Determine the [x, y] coordinate at the center of the cell enclosing the given text.  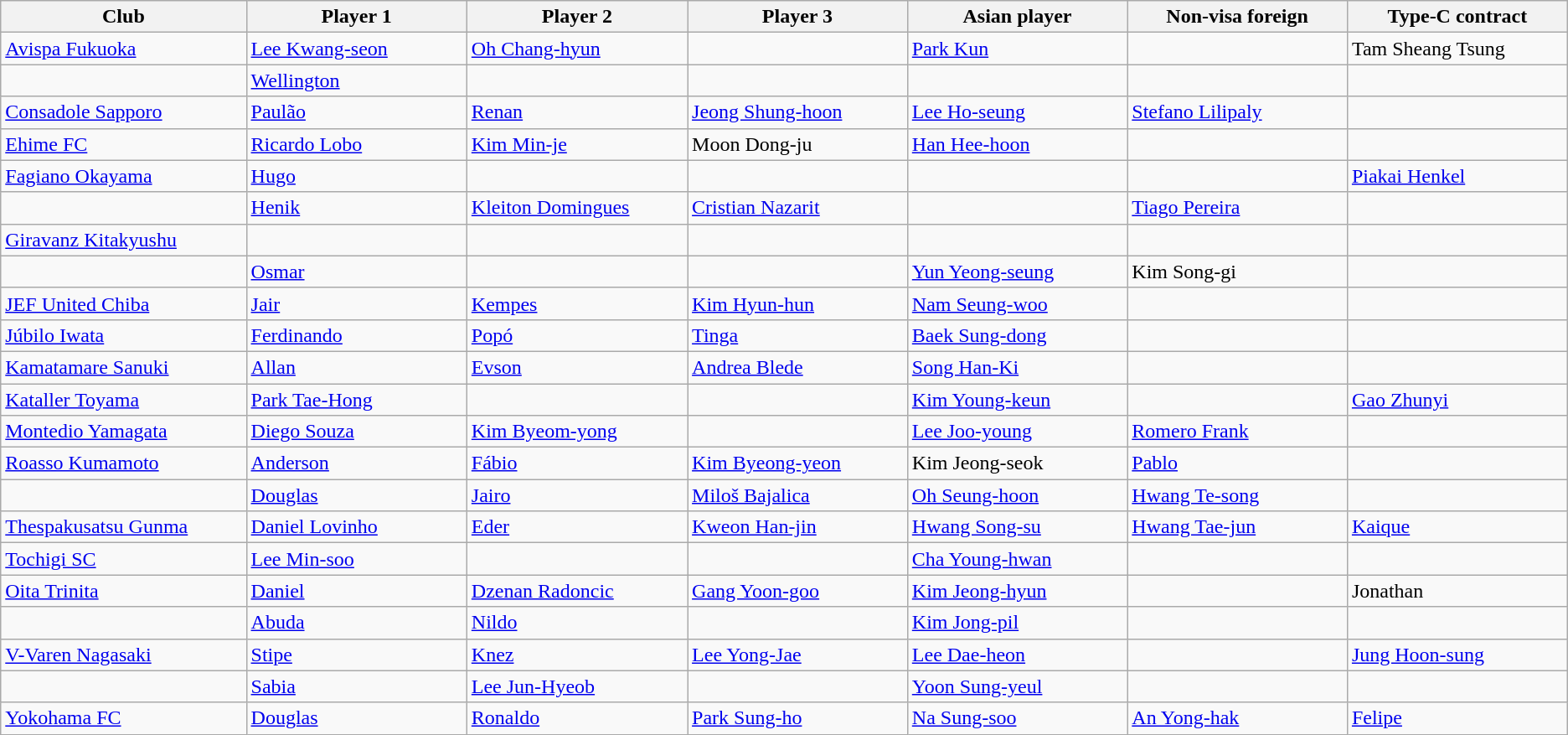
Jairo [576, 495]
Stefano Lilipaly [1238, 112]
Kataller Toyama [124, 400]
Abuda [357, 623]
Park Kun [1017, 49]
Na Sung-soo [1017, 718]
Kim Byeom-yong [576, 432]
Ferdinando [357, 335]
Baek Sung-dong [1017, 335]
Kim Young-keun [1017, 400]
Oh Chang-hyun [576, 49]
Lee Min-soo [357, 559]
Felipe [1457, 718]
Ehime FC [124, 144]
Osmar [357, 272]
Júbilo Iwata [124, 335]
Kim Byeong-yeon [797, 463]
An Yong-hak [1238, 718]
Piakai Henkel [1457, 176]
Gang Yoon-goo [797, 591]
Asian player [1017, 17]
Lee Jun-Hyeob [576, 686]
Gao Zhunyi [1457, 400]
Andrea Blede [797, 367]
Non-visa foreign [1238, 17]
Yun Yeong-seung [1017, 272]
Hwang Song-su [1017, 527]
Kim Hyun-hun [797, 303]
Sabia [357, 686]
Fábio [576, 463]
Cristian Nazarit [797, 208]
Club [124, 17]
Kempes [576, 303]
Tinga [797, 335]
Paulão [357, 112]
Lee Joo-young [1017, 432]
JEF United Chiba [124, 303]
Player 2 [576, 17]
Tam Sheang Tsung [1457, 49]
Nam Seung-woo [1017, 303]
Jung Hoon-sung [1457, 655]
Anderson [357, 463]
Roasso Kumamoto [124, 463]
Han Hee-hoon [1017, 144]
Type-C contract [1457, 17]
Kim Jeong-seok [1017, 463]
Stipe [357, 655]
Henik [357, 208]
Consadole Sapporo [124, 112]
V-Varen Nagasaki [124, 655]
Giravanz Kitakyushu [124, 240]
Hwang Te-song [1238, 495]
Thespakusatsu Gunma [124, 527]
Oita Trinita [124, 591]
Player 1 [357, 17]
Lee Yong-Jae [797, 655]
Miloš Bajalica [797, 495]
Park Tae-Hong [357, 400]
Eder [576, 527]
Kim Min-je [576, 144]
Lee Ho-seung [1017, 112]
Avispa Fukuoka [124, 49]
Lee Dae-heon [1017, 655]
Oh Seung-hoon [1017, 495]
Lee Kwang-seon [357, 49]
Knez [576, 655]
Kleiton Domingues [576, 208]
Kaique [1457, 527]
Hwang Tae-jun [1238, 527]
Romero Frank [1238, 432]
Popó [576, 335]
Diego Souza [357, 432]
Kamatamare Sanuki [124, 367]
Montedio Yamagata [124, 432]
Hugo [357, 176]
Ronaldo [576, 718]
Fagiano Okayama [124, 176]
Kweon Han-jin [797, 527]
Tiago Pereira [1238, 208]
Nildo [576, 623]
Evson [576, 367]
Pablo [1238, 463]
Jeong Shung-hoon [797, 112]
Cha Young-hwan [1017, 559]
Park Sung-ho [797, 718]
Yoon Sung-yeul [1017, 686]
Jonathan [1457, 591]
Yokohama FC [124, 718]
Daniel [357, 591]
Kim Jong-pil [1017, 623]
Wellington [357, 80]
Song Han-Ki [1017, 367]
Renan [576, 112]
Jair [357, 303]
Ricardo Lobo [357, 144]
Dzenan Radoncic [576, 591]
Allan [357, 367]
Daniel Lovinho [357, 527]
Kim Song-gi [1238, 272]
Moon Dong-ju [797, 144]
Player 3 [797, 17]
Kim Jeong-hyun [1017, 591]
Tochigi SC [124, 559]
